Search for the cell housing the specified text and yield its [x, y] center coordinate. 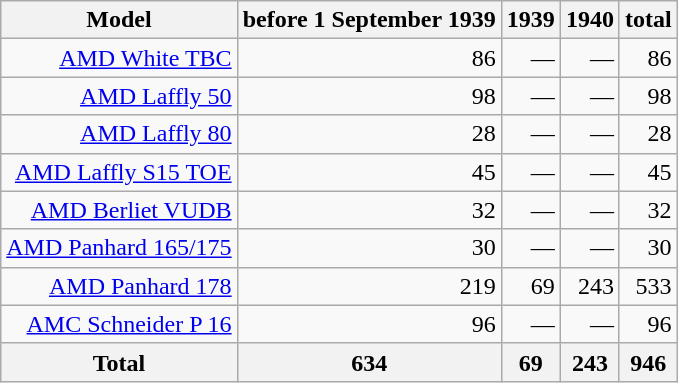
AMD Panhard 178 [119, 286]
219 [369, 286]
AMD Laffly 80 [119, 134]
AMD Berliet VUDB [119, 210]
total [648, 20]
Total [119, 362]
634 [369, 362]
AMD Panhard 165/175 [119, 248]
AMC Schneider P 16 [119, 324]
533 [648, 286]
AMD Laffly S15 TOE [119, 172]
AMD White TBC [119, 58]
AMD Laffly 50 [119, 96]
Model [119, 20]
before 1 September 1939 [369, 20]
946 [648, 362]
1940 [590, 20]
1939 [530, 20]
